Detect which cell encompasses the target text, then output its (X, Y) center coordinate. 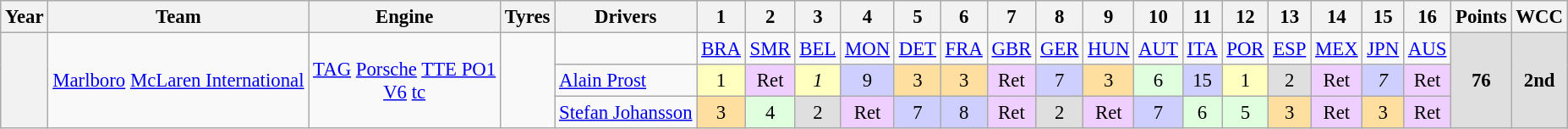
FRA (964, 49)
13 (1290, 17)
DET (917, 49)
SMR (770, 49)
POR (1245, 49)
12 (1245, 17)
AUS (1427, 49)
2nd (1539, 81)
16 (1427, 17)
BRA (721, 49)
76 (1482, 81)
Marlboro McLaren International (178, 81)
11 (1203, 17)
14 (1336, 17)
HUN (1109, 49)
TAG Porsche TTE PO1V6 tc (404, 81)
Year (25, 17)
10 (1159, 17)
GBR (1012, 49)
Engine (404, 17)
GER (1060, 49)
JPN (1384, 49)
ESP (1290, 49)
ITA (1203, 49)
Alain Prost (626, 81)
MEX (1336, 49)
BEL (818, 49)
MON (868, 49)
Stefan Johansson (626, 113)
AUT (1159, 49)
WCC (1539, 17)
Drivers (626, 17)
Points (1482, 17)
Team (178, 17)
Tyres (527, 17)
